Find where the given text appears and provide that cell's center as [X, Y] coordinate. 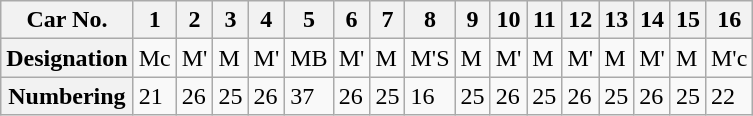
5 [309, 20]
Car No. [67, 20]
1 [154, 20]
M'S [430, 58]
Mc [154, 58]
14 [652, 20]
9 [472, 20]
6 [352, 20]
12 [580, 20]
M'c [728, 58]
MB [309, 58]
15 [688, 20]
21 [154, 96]
13 [616, 20]
11 [544, 20]
10 [508, 20]
Numbering [67, 96]
Designation [67, 58]
22 [728, 96]
7 [388, 20]
8 [430, 20]
37 [309, 96]
2 [194, 20]
3 [230, 20]
4 [266, 20]
